Return (x, y) of the center of cell containing provided text 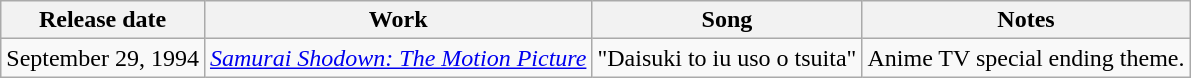
Release date (103, 20)
Notes (1026, 20)
Samurai Shodown: The Motion Picture (398, 58)
Anime TV special ending theme. (1026, 58)
"Daisuki to iu uso o tsuita" (727, 58)
September 29, 1994 (103, 58)
Song (727, 20)
Work (398, 20)
